Search for the cell housing the specified text and yield its (X, Y) center coordinate. 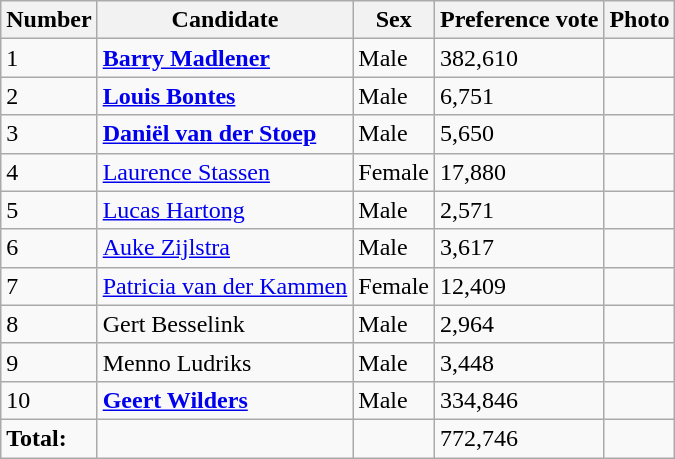
2,964 (518, 324)
Daniël van der Stoep (225, 134)
Lucas Hartong (225, 210)
2,571 (518, 210)
5,650 (518, 134)
Barry Madlener (225, 58)
Total: (49, 438)
Auke Zijlstra (225, 248)
Louis Bontes (225, 96)
3,448 (518, 362)
6,751 (518, 96)
Geert Wilders (225, 400)
10 (49, 400)
7 (49, 286)
1 (49, 58)
Number (49, 20)
Laurence Stassen (225, 172)
Menno Ludriks (225, 362)
5 (49, 210)
2 (49, 96)
Candidate (225, 20)
772,746 (518, 438)
Sex (394, 20)
17,880 (518, 172)
334,846 (518, 400)
3 (49, 134)
3,617 (518, 248)
4 (49, 172)
Photo (640, 20)
9 (49, 362)
Preference vote (518, 20)
6 (49, 248)
8 (49, 324)
Patricia van der Kammen (225, 286)
382,610 (518, 58)
12,409 (518, 286)
Gert Besselink (225, 324)
